Output the [x, y] coordinate of the center of the cell containing the given text.  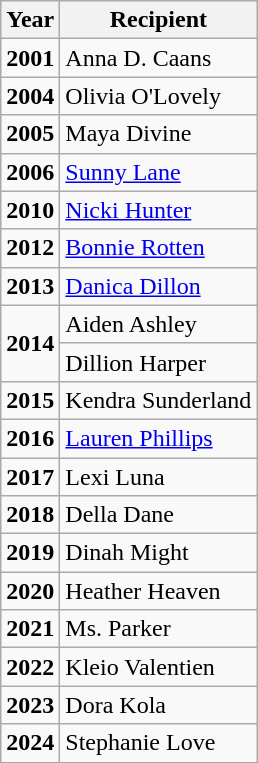
2001 [30, 58]
2013 [30, 286]
2016 [30, 438]
Recipient [158, 20]
Kleio Valentien [158, 667]
2005 [30, 134]
Nicki Hunter [158, 210]
Dillion Harper [158, 362]
2022 [30, 667]
2019 [30, 553]
Ms. Parker [158, 629]
Dora Kola [158, 705]
2018 [30, 515]
Heather Heaven [158, 591]
2015 [30, 400]
2020 [30, 591]
Aiden Ashley [158, 324]
Lexi Luna [158, 477]
2023 [30, 705]
2021 [30, 629]
2010 [30, 210]
Della Dane [158, 515]
2006 [30, 172]
Year [30, 20]
Dinah Might [158, 553]
2014 [30, 343]
2004 [30, 96]
Kendra Sunderland [158, 400]
Sunny Lane [158, 172]
Anna D. Caans [158, 58]
Lauren Phillips [158, 438]
2012 [30, 248]
Bonnie Rotten [158, 248]
Olivia O'Lovely [158, 96]
Stephanie Love [158, 743]
Maya Divine [158, 134]
2024 [30, 743]
2017 [30, 477]
Danica Dillon [158, 286]
